Return [x, y] of the center of cell containing provided text 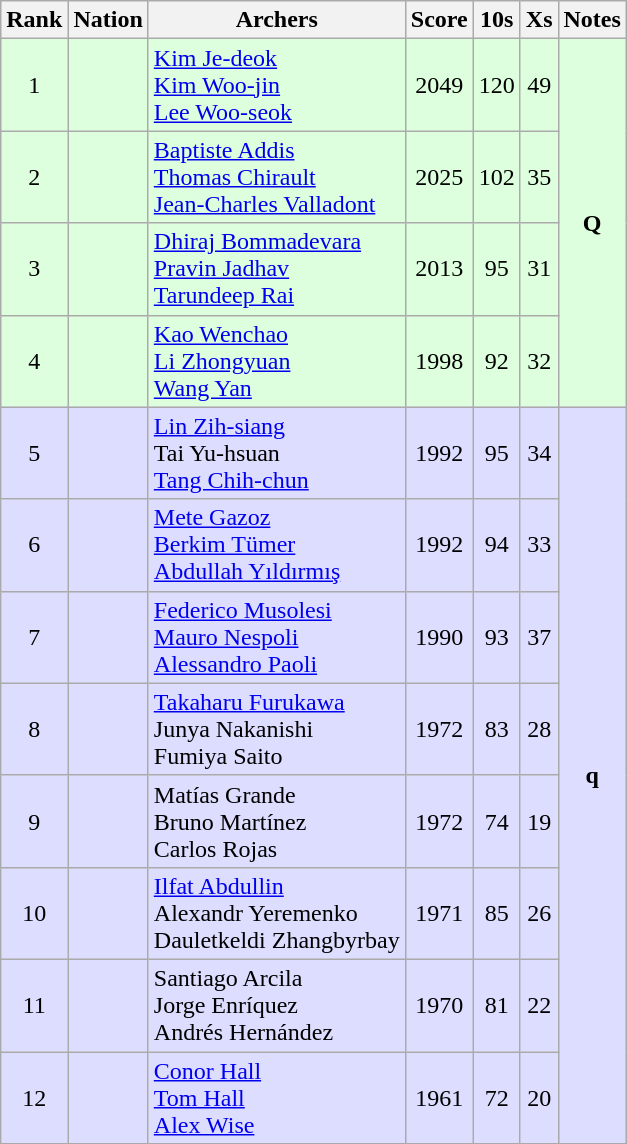
35 [539, 177]
93 [496, 637]
85 [496, 913]
Matías GrandeBruno MartínezCarlos Rojas [276, 821]
2013 [439, 269]
8 [34, 729]
Dhiraj BommadevaraPravin JadhavTarundeep Rai [276, 269]
Score [439, 20]
3 [34, 269]
Kao WenchaoLi ZhongyuanWang Yan [276, 361]
19 [539, 821]
2049 [439, 85]
20 [539, 1098]
Nation [108, 20]
2 [34, 177]
81 [496, 1005]
1971 [439, 913]
37 [539, 637]
Xs [539, 20]
26 [539, 913]
Ilfat AbdullinAlexandr YeremenkoDauletkeldi Zhangbyrbay [276, 913]
1970 [439, 1005]
22 [539, 1005]
Santiago ArcilaJorge EnríquezAndrés Hernández [276, 1005]
83 [496, 729]
9 [34, 821]
49 [539, 85]
31 [539, 269]
Notes [592, 20]
11 [34, 1005]
Federico MusolesiMauro NespoliAlessandro Paoli [276, 637]
q [592, 775]
2025 [439, 177]
10 [34, 913]
32 [539, 361]
Baptiste AddisThomas ChiraultJean-Charles Valladont [276, 177]
34 [539, 453]
12 [34, 1098]
Takaharu FurukawaJunya NakanishiFumiya Saito [276, 729]
74 [496, 821]
Archers [276, 20]
5 [34, 453]
6 [34, 545]
94 [496, 545]
28 [539, 729]
4 [34, 361]
Q [592, 223]
Rank [34, 20]
1990 [439, 637]
10s [496, 20]
92 [496, 361]
102 [496, 177]
120 [496, 85]
33 [539, 545]
7 [34, 637]
1998 [439, 361]
Conor HallTom HallAlex Wise [276, 1098]
Mete GazozBerkim TümerAbdullah Yıldırmış [276, 545]
1961 [439, 1098]
Kim Je-deokKim Woo-jinLee Woo-seok [276, 85]
Lin Zih-siangTai Yu-hsuanTang Chih-chun [276, 453]
1 [34, 85]
72 [496, 1098]
